Output the [X, Y] coordinate of the center of the cell containing the given text.  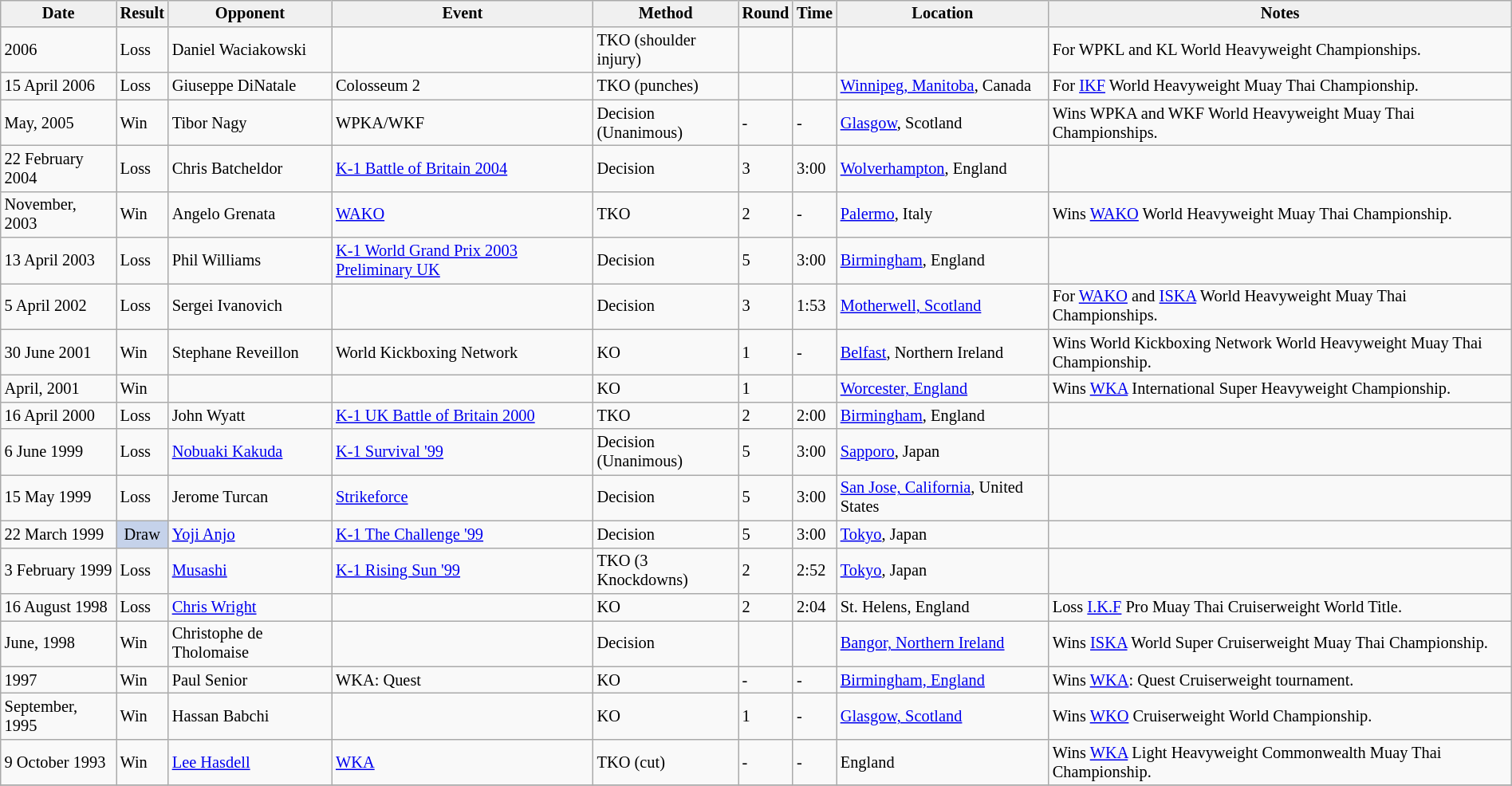
Jerome Turcan [250, 498]
2:00 [815, 416]
Wolverhampton, England [943, 169]
Opponent [250, 14]
TKO (punches) [666, 86]
Loss I.K.F Pro Muay Thai Cruiserweight World Title. [1280, 607]
Sapporo, Japan [943, 452]
Phil Williams [250, 261]
For WAKO and ISKA World Heavyweight Muay Thai Championships. [1280, 307]
Location [943, 14]
St. Helens, England [943, 607]
Wins ISKA World Super Cruiserweight Muay Thai Championship. [1280, 643]
Event [463, 14]
Strikeforce [463, 498]
Musashi [250, 571]
Wins WKA: Quest Cruiserweight tournament. [1280, 680]
2:04 [815, 607]
WAKO [463, 214]
TKO (shoulder injury) [666, 50]
K-1 The Challenge '99 [463, 535]
Wins WAKO World Heavyweight Muay Thai Championship. [1280, 214]
1997 [59, 680]
Winnipeg, Manitoba, Canada [943, 86]
Chris Batcheldor [250, 169]
16 April 2000 [59, 416]
England [943, 762]
K-1 Survival '99 [463, 452]
K-1 Rising Sun '99 [463, 571]
For IKF World Heavyweight Muay Thai Championship. [1280, 86]
Palermo, Italy [943, 214]
September, 1995 [59, 717]
TKO (cut) [666, 762]
Nobuaki Kakuda [250, 452]
Draw [142, 535]
Time [815, 14]
Notes [1280, 14]
Method [666, 14]
15 May 1999 [59, 498]
Angelo Grenata [250, 214]
Colosseum 2 [463, 86]
6 June 1999 [59, 452]
5 April 2002 [59, 307]
13 April 2003 [59, 261]
For WPKL and KL World Heavyweight Championships. [1280, 50]
Wins WKA International Super Heavyweight Championship. [1280, 389]
1:53 [815, 307]
16 August 1998 [59, 607]
Wins WKO Cruiserweight World Championship. [1280, 717]
Paul Senior [250, 680]
K-1 Battle of Britain 2004 [463, 169]
Bangor, Northern Ireland [943, 643]
Belfast, Northern Ireland [943, 352]
Tibor Nagy [250, 123]
Hassan Babchi [250, 717]
Round [766, 14]
John Wyatt [250, 416]
2006 [59, 50]
Worcester, England [943, 389]
K-1 World Grand Prix 2003 Preliminary UK [463, 261]
Stephane Reveillon [250, 352]
San Jose, California, United States [943, 498]
Wins WPKA and WKF World Heavyweight Muay Thai Championships. [1280, 123]
Result [142, 14]
30 June 2001 [59, 352]
Wins World Kickboxing Network World Heavyweight Muay Thai Championship. [1280, 352]
Sergei Ivanovich [250, 307]
Yoji Anjo [250, 535]
3 February 1999 [59, 571]
Giuseppe DiNatale [250, 86]
22 March 1999 [59, 535]
WKA [463, 762]
15 April 2006 [59, 86]
April, 2001 [59, 389]
Chris Wright [250, 607]
May, 2005 [59, 123]
Lee Hasdell [250, 762]
World Kickboxing Network [463, 352]
June, 1998 [59, 643]
2:52 [815, 571]
TKO (3 Knockdowns) [666, 571]
Date [59, 14]
Wins WKA Light Heavyweight Commonwealth Muay Thai Championship. [1280, 762]
Motherwell, Scotland [943, 307]
K-1 UK Battle of Britain 2000 [463, 416]
November, 2003 [59, 214]
Christophe de Tholomaise [250, 643]
WKA: Quest [463, 680]
9 October 1993 [59, 762]
22 February 2004 [59, 169]
Daniel Waciakowski [250, 50]
WPKA/WKF [463, 123]
